Return [X, Y] of the center of cell containing provided text 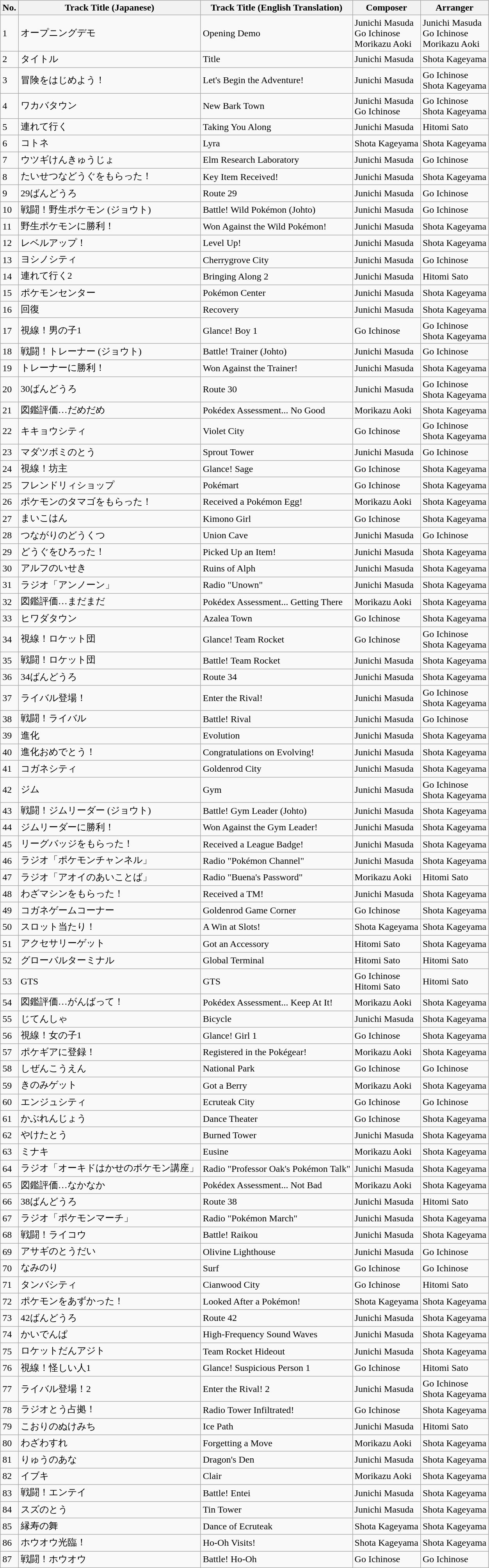
No. [9, 8]
Burned Tower [276, 1135]
進化おめでとう！ [109, 753]
High-Frequency Sound Waves [276, 1335]
11 [9, 226]
42ばんどうろ [109, 1318]
47 [9, 877]
16 [9, 310]
42 [9, 790]
10 [9, 210]
Radio Tower Infiltrated! [276, 1410]
52 [9, 960]
62 [9, 1135]
Route 34 [276, 677]
Key Item Received! [276, 176]
Olivine Lighthouse [276, 1251]
ジム [109, 790]
49 [9, 910]
ミナキ [109, 1152]
連れて行く [109, 127]
61 [9, 1119]
ライバル登場！2 [109, 1389]
しぜんこうえん [109, 1069]
78 [9, 1410]
Pokédex Assessment... Keep At It! [276, 1002]
Goldenrod City [276, 769]
ラジオ「ポケモンマーチ」 [109, 1219]
Radio "Buena's Password" [276, 877]
29 [9, 552]
15 [9, 293]
マダツボミのとう [109, 452]
38ばんどうろ [109, 1201]
Kimono Girl [276, 518]
36 [9, 677]
アサギのとうだい [109, 1251]
13 [9, 260]
Enter the Rival! [276, 698]
戦闘！野生ポケモン (ジョウト) [109, 210]
ポケモンのタマゴをもらった！ [109, 502]
図鑑評価…がんばって！ [109, 1002]
National Park [276, 1069]
Picked Up an Item! [276, 552]
Route 42 [276, 1318]
Battle! Rival [276, 719]
わざマシンをもらった！ [109, 894]
Track Title (Japanese) [109, 8]
Elm Research Laboratory [276, 160]
Won Against the Wild Pokémon! [276, 226]
Received a TM! [276, 894]
Opening Demo [276, 33]
視線！坊主 [109, 469]
Pokémon Center [276, 293]
Eusine [276, 1152]
視線！男の子1 [109, 330]
りゅうのあな [109, 1460]
トレーナーに勝利！ [109, 368]
55 [9, 1019]
85 [9, 1526]
7 [9, 160]
Clair [276, 1476]
Battle! Raikou [276, 1235]
65 [9, 1185]
Battle! Trainer (Johto) [276, 351]
Won Against the Trainer! [276, 368]
Radio "Unown" [276, 586]
アルフのいせき [109, 568]
31 [9, 586]
86 [9, 1543]
エンジュシティ [109, 1102]
ラジオとう占拠！ [109, 1410]
Pokédex Assessment... Getting There [276, 602]
57 [9, 1052]
なみのり [109, 1269]
視線！怪しい人1 [109, 1368]
ウツギけんきゅうじょ [109, 160]
まいこはん [109, 518]
Taking You Along [276, 127]
Glance! Suspicious Person 1 [276, 1368]
40 [9, 753]
Got a Berry [276, 1085]
ポケギアに登録！ [109, 1052]
わざわすれ [109, 1443]
27 [9, 518]
84 [9, 1510]
Level Up! [276, 244]
72 [9, 1301]
75 [9, 1351]
ジムリーダーに勝利！ [109, 828]
どうぐをひろった！ [109, 552]
Dragon's Den [276, 1460]
Battle! Wild Pokémon (Johto) [276, 210]
やけたとう [109, 1135]
Received a Pokémon Egg! [276, 502]
Pokémart [276, 486]
30ばんどうろ [109, 389]
Evolution [276, 735]
Battle! Ho-Oh [276, 1560]
フレンドリィショップ [109, 486]
33 [9, 618]
ヒワダタウン [109, 618]
66 [9, 1201]
リーグバッジをもらった！ [109, 844]
きのみゲット [109, 1085]
ワカバタウン [109, 105]
Lyra [276, 144]
戦闘！ライバル [109, 719]
Battle! Team Rocket [276, 660]
図鑑評価…なかなか [109, 1185]
45 [9, 844]
Received a League Badge! [276, 844]
14 [9, 276]
Cherrygrove City [276, 260]
28 [9, 536]
58 [9, 1069]
Gym [276, 790]
39 [9, 735]
グローバルターミナル [109, 960]
戦闘！ホウオウ [109, 1560]
Route 29 [276, 194]
Pokédex Assessment... No Good [276, 411]
30 [9, 568]
26 [9, 502]
44 [9, 828]
34 [9, 639]
80 [9, 1443]
ホウオウ光臨！ [109, 1543]
Azalea Town [276, 618]
じてんしゃ [109, 1019]
Ho-Oh Visits! [276, 1543]
Surf [276, 1269]
Bringing Along 2 [276, 276]
24 [9, 469]
Violet City [276, 431]
3 [9, 80]
9 [9, 194]
Forgetting a Move [276, 1443]
コガネゲームコーナー [109, 910]
進化 [109, 735]
Ruins of Alph [276, 568]
Battle! Gym Leader (Johto) [276, 811]
79 [9, 1426]
ラジオ「アンノーン」 [109, 586]
Go IchinoseHitomi Sato [386, 981]
回復 [109, 310]
図鑑評価…まだまだ [109, 602]
82 [9, 1476]
76 [9, 1368]
73 [9, 1318]
12 [9, 244]
Looked After a Pokémon! [276, 1301]
アクセサリーゲット [109, 944]
スズのとう [109, 1510]
56 [9, 1036]
Ecruteak City [276, 1102]
図鑑評価…だめだめ [109, 411]
戦闘！エンテイ [109, 1493]
Sprout Tower [276, 452]
1 [9, 33]
こおりのぬけみち [109, 1426]
48 [9, 894]
4 [9, 105]
ポケモンをあずかった！ [109, 1301]
視線！ロケット団 [109, 639]
Track Title (English Translation) [276, 8]
43 [9, 811]
ラジオ「アオイのあいことば」 [109, 877]
Tin Tower [276, 1510]
ラジオ「オーキドはかせのポケモン講座」 [109, 1169]
25 [9, 486]
Union Cave [276, 536]
タイトル [109, 59]
37 [9, 698]
ライバル登場！ [109, 698]
Won Against the Gym Leader! [276, 828]
6 [9, 144]
Route 30 [276, 389]
Got an Accessory [276, 944]
29ばんどうろ [109, 194]
83 [9, 1493]
ポケモンセンター [109, 293]
ラジオ「ポケモンチャンネル」 [109, 861]
Cianwood City [276, 1285]
戦闘！トレーナー (ジョウト) [109, 351]
2 [9, 59]
キキョウシティ [109, 431]
Glance! Boy 1 [276, 330]
Radio "Pokémon March" [276, 1219]
コガネシティ [109, 769]
64 [9, 1169]
Composer [386, 8]
Glance! Sage [276, 469]
20 [9, 389]
戦闘！ジムリーダー (ジョウト) [109, 811]
縁寿の舞 [109, 1526]
Arranger [454, 8]
35 [9, 660]
冒険をはじめよう！ [109, 80]
スロット当たり！ [109, 927]
81 [9, 1460]
New Bark Town [276, 105]
Global Terminal [276, 960]
戦闘！ロケット団 [109, 660]
Title [276, 59]
Registered in the Pokégear! [276, 1052]
戦闘！ライコウ [109, 1235]
Team Rocket Hideout [276, 1351]
Let's Begin the Adventure! [276, 80]
タンバシティ [109, 1285]
視線！女の子1 [109, 1036]
たいせつなどうぐをもらった！ [109, 176]
71 [9, 1285]
18 [9, 351]
オープニングデモ [109, 33]
74 [9, 1335]
60 [9, 1102]
77 [9, 1389]
つながりのどうくつ [109, 536]
5 [9, 127]
Goldenrod Game Corner [276, 910]
68 [9, 1235]
Route 38 [276, 1201]
50 [9, 927]
Recovery [276, 310]
21 [9, 411]
Enter the Rival! 2 [276, 1389]
ヨシノシティ [109, 260]
かいでんぱ [109, 1335]
Junichi MasudaGo Ichinose [386, 105]
22 [9, 431]
Bicycle [276, 1019]
87 [9, 1560]
Radio "Pokémon Channel" [276, 861]
23 [9, 452]
Dance Theater [276, 1119]
コトネ [109, 144]
野生ポケモンに勝利！ [109, 226]
53 [9, 981]
レベルアップ！ [109, 244]
51 [9, 944]
32 [9, 602]
69 [9, 1251]
Glance! Team Rocket [276, 639]
連れて行く2 [109, 276]
かぶれんじょう [109, 1119]
67 [9, 1219]
63 [9, 1152]
A Win at Slots! [276, 927]
Dance of Ecruteak [276, 1526]
59 [9, 1085]
17 [9, 330]
ロケットだんアジト [109, 1351]
41 [9, 769]
70 [9, 1269]
Battle! Entei [276, 1493]
Radio "Professor Oak's Pokémon Talk" [276, 1169]
54 [9, 1002]
イブキ [109, 1476]
Congratulations on Evolving! [276, 753]
19 [9, 368]
Glance! Girl 1 [276, 1036]
46 [9, 861]
Ice Path [276, 1426]
Pokédex Assessment... Not Bad [276, 1185]
34ばんどうろ [109, 677]
8 [9, 176]
38 [9, 719]
